Return (x, y) of the center of cell containing provided text 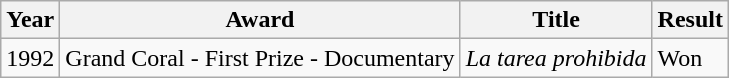
1992 (30, 58)
Title (556, 20)
Grand Coral - First Prize - Documentary (260, 58)
Award (260, 20)
Result (690, 20)
Year (30, 20)
Won (690, 58)
La tarea prohibida (556, 58)
